Extract the [X, Y] coordinate from the center of the cell holding the provided text.  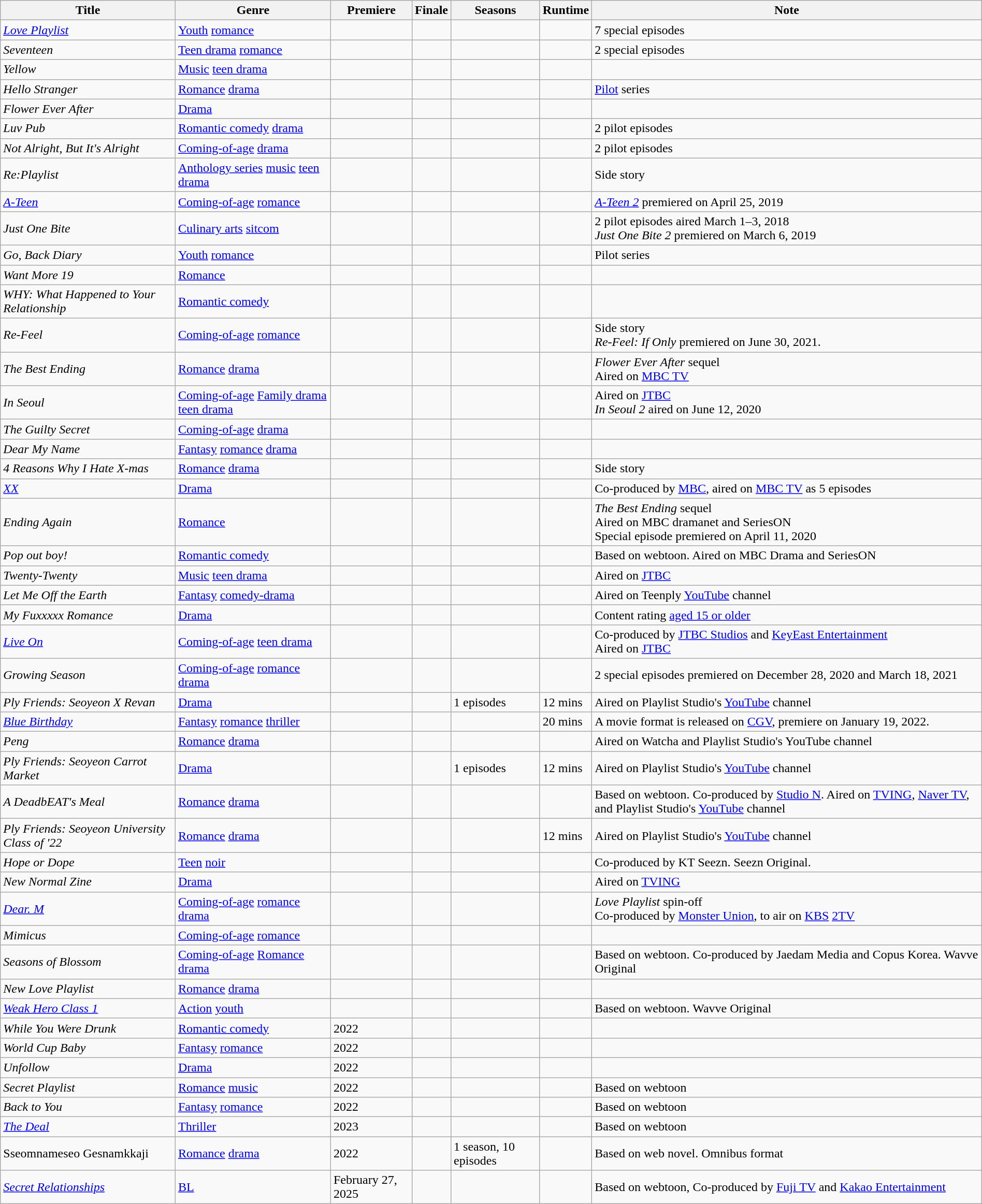
Just One Bite [88, 228]
New Normal Zine [88, 882]
The Deal [88, 1127]
Hello Stranger [88, 89]
Content rating aged 15 or older [787, 615]
Coming-of-age Family drama teen drama [253, 403]
Co-produced by KT Seezn. Seezn Original. [787, 862]
XX [88, 488]
Co-produced by MBC, aired on MBC TV as 5 episodes [787, 488]
The Guilty Secret [88, 429]
1 season, 10 episodes [496, 1154]
Aired on TVING [787, 882]
The Best Ending sequelAired on MBC dramanet and SeriesONSpecial episode premiered on April 11, 2020 [787, 522]
Seventeen [88, 50]
Finale [431, 10]
20 mins [566, 722]
Unfollow [88, 1067]
Fantasy comedy-drama [253, 595]
World Cup Baby [88, 1048]
Ply Friends: Seoyeon Carrot Market [88, 768]
Back to You [88, 1107]
While You Were Drunk [88, 1028]
7 special episodes [787, 30]
Weak Hero Class 1 [88, 1008]
Fantasy romance drama [253, 449]
Teen noir [253, 862]
Flower Ever After [88, 109]
The Best Ending [88, 369]
Ply Friends: Seoyeon X Revan [88, 702]
Based on webtoon. Aired on MBC Drama and SeriesON [787, 556]
My Fuxxxxx Romance [88, 615]
Title [88, 10]
2 special episodes [787, 50]
Aired on Watcha and Playlist Studio's YouTube channel [787, 742]
Runtime [566, 10]
Dear My Name [88, 449]
WHY: What Happened to Your Relationship [88, 301]
Culinary arts sitcom [253, 228]
Coming-of-age Romance drama [253, 962]
Pop out boy! [88, 556]
4 Reasons Why I Hate X-mas [88, 469]
Based on webtoon. Co-produced by Studio N. Aired on TVING, Naver TV, and Playlist Studio's YouTube channel [787, 802]
Teen drama romance [253, 50]
2 pilot episodes aired March 1–3, 2018Just One Bite 2 premiered on March 6, 2019 [787, 228]
Live On [88, 641]
Go, Back Diary [88, 255]
Growing Season [88, 675]
2 special episodes premiered on December 28, 2020 and March 18, 2021 [787, 675]
Fantasy romance thriller [253, 722]
Thriller [253, 1127]
Based on webtoon. Co-produced by Jaedam Media and Copus Korea. Wavve Original [787, 962]
New Love Playlist [88, 989]
Luv Pub [88, 128]
Premiere [371, 10]
Co-produced by JTBC Studios and KeyEast EntertainmentAired on JTBC [787, 641]
Romantic comedy drama [253, 128]
Coming-of-age teen drama [253, 641]
Based on webtoon, Co-produced by Fuji TV and Kakao Entertainment [787, 1187]
Not Alright, But It's Alright [88, 148]
Ply Friends: Seoyeon University Class of '22 [88, 836]
Yellow [88, 69]
Secret Relationships [88, 1187]
Re:Playlist [88, 175]
Secret Playlist [88, 1087]
Based on webtoon. Wavve Original [787, 1008]
Genre [253, 10]
In Seoul [88, 403]
Blue Birthday [88, 722]
A movie format is released on CGV, premiere on January 19, 2022. [787, 722]
A DeadbEAT's Meal [88, 802]
BL [253, 1187]
Love Playlist [88, 30]
Romance music [253, 1087]
Twenty-Twenty [88, 575]
Aired on Teenply YouTube channel [787, 595]
Ending Again [88, 522]
Peng [88, 742]
Re-Feel [88, 336]
Love Playlist spin-offCo-produced by Monster Union, to air on KBS 2TV [787, 908]
Action youth [253, 1008]
Mimicus [88, 935]
Anthology series music teen drama [253, 175]
Flower Ever After sequelAired on MBC TV [787, 369]
Want More 19 [88, 275]
February 27, 2025 [371, 1187]
Hope or Dope [88, 862]
Let Me Off the Earth [88, 595]
Aired on JTBC [787, 575]
A-Teen [88, 201]
Seasons [496, 10]
2023 [371, 1127]
Side storyRe-Feel: If Only premiered on June 30, 2021. [787, 336]
A-Teen 2 premiered on April 25, 2019 [787, 201]
Aired on JTBCIn Seoul 2 aired on June 12, 2020 [787, 403]
Based on web novel. Omnibus format [787, 1154]
Seasons of Blossom [88, 962]
Sseomnameseo Gesnamkkaji [88, 1154]
Dear. M [88, 908]
Note [787, 10]
